From the cell containing the given text, extract its center point as (x, y) coordinate. 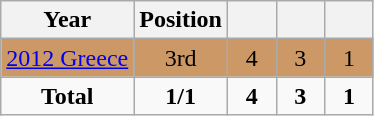
Total (68, 96)
1/1 (181, 96)
2012 Greece (68, 58)
Year (68, 20)
3rd (181, 58)
Position (181, 20)
